Return the (X, Y) coordinate for the center point of the cell that contains the specified text.  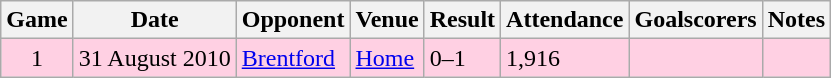
Attendance (565, 20)
Result (462, 20)
1,916 (565, 58)
Notes (796, 20)
Date (154, 20)
Game (37, 20)
0–1 (462, 58)
31 August 2010 (154, 58)
Home (387, 58)
Goalscorers (696, 20)
Venue (387, 20)
1 (37, 58)
Brentford (293, 58)
Opponent (293, 20)
